For the text-containing cell, return its midpoint in (x, y) coordinate format. 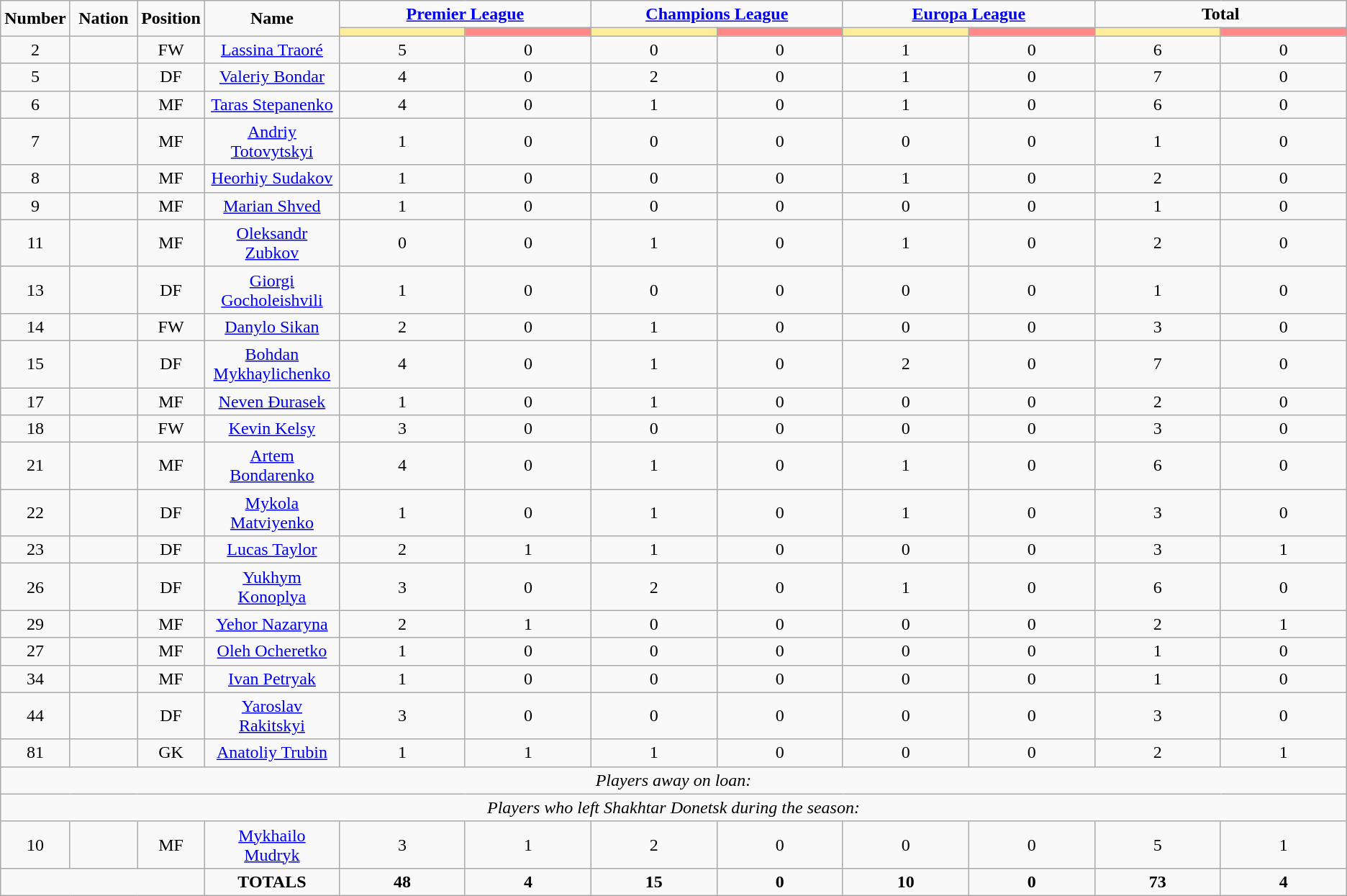
Lucas Taylor (272, 550)
Oleksandr Zubkov (272, 243)
73 (1157, 882)
Danylo Sikan (272, 327)
Marian Shved (272, 206)
Artem Bondarenko (272, 466)
TOTALS (272, 882)
Nation (104, 19)
Players away on loan: (673, 780)
Lassina Traoré (272, 50)
26 (35, 587)
Name (272, 19)
Number (35, 19)
Valeriy Bondar (272, 77)
Europa League (969, 14)
Neven Đurasek (272, 401)
27 (35, 651)
Players who left Shakhtar Donetsk during the season: (673, 807)
Ivan Petryak (272, 679)
Premier League (465, 14)
21 (35, 466)
8 (35, 178)
13 (35, 289)
29 (35, 624)
9 (35, 206)
Yukhym Konoplya (272, 587)
11 (35, 243)
17 (35, 401)
Taras Stepanenko (272, 104)
34 (35, 679)
Kevin Kelsy (272, 429)
Oleh Ocheretko (272, 651)
18 (35, 429)
Yehor Nazaryna (272, 624)
GK (171, 753)
Position (171, 19)
22 (35, 512)
23 (35, 550)
Anatoliy Trubin (272, 753)
Yaroslav Rakitskyi (272, 715)
Andriy Totovytskyi (272, 141)
Bohdan Mykhaylichenko (272, 364)
81 (35, 753)
Heorhiy Sudakov (272, 178)
Mykola Matviyenko (272, 512)
Mykhailo Mudryk (272, 845)
14 (35, 327)
Champions League (717, 14)
44 (35, 715)
Giorgi Gocholeishvili (272, 289)
Total (1220, 14)
48 (402, 882)
